Return (X, Y) of the center of cell containing provided text 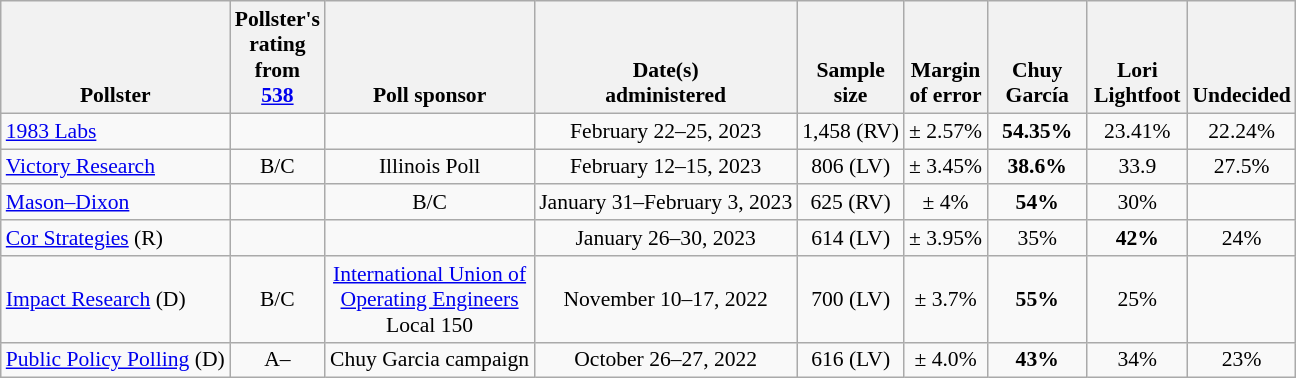
25% (1137, 300)
54.35% (1037, 131)
Public Policy Polling (D) (116, 360)
± 3.7% (946, 300)
Victory Research (116, 167)
Chuy Garcia campaign (430, 360)
ChuyGarcía (1037, 57)
23.41% (1137, 131)
± 3.95% (946, 238)
Cor Strategies (R) (116, 238)
February 22–25, 2023 (666, 131)
International Union of Operating EngineersLocal 150 (430, 300)
22.24% (1241, 131)
Undecided (1241, 57)
February 12–15, 2023 (666, 167)
24% (1241, 238)
614 (LV) (850, 238)
January 26–30, 2023 (666, 238)
October 26–27, 2022 (666, 360)
30% (1137, 203)
42% (1137, 238)
23% (1241, 360)
616 (LV) (850, 360)
± 3.45% (946, 167)
± 4% (946, 203)
55% (1037, 300)
Marginof error (946, 57)
Pollster'sratingfrom538 (278, 57)
Illinois Poll (430, 167)
Poll sponsor (430, 57)
Date(s)administered (666, 57)
November 10–17, 2022 (666, 300)
A– (278, 360)
35% (1037, 238)
806 (LV) (850, 167)
Impact Research (D) (116, 300)
27.5% (1241, 167)
38.6% (1037, 167)
34% (1137, 360)
January 31–February 3, 2023 (666, 203)
Samplesize (850, 57)
LoriLightfoot (1137, 57)
± 2.57% (946, 131)
Mason–Dixon (116, 203)
33.9 (1137, 167)
625 (RV) (850, 203)
43% (1037, 360)
± 4.0% (946, 360)
Pollster (116, 57)
700 (LV) (850, 300)
1,458 (RV) (850, 131)
1983 Labs (116, 131)
54% (1037, 203)
